Determine the (x, y) coordinate at the center of the cell enclosing the given text.  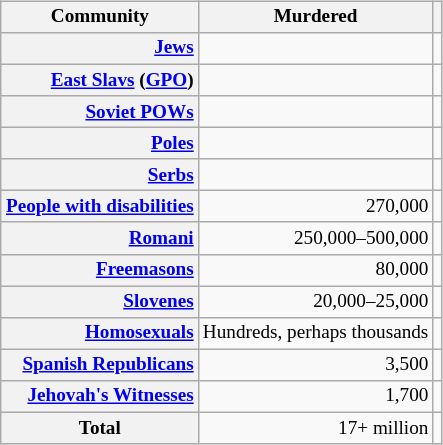
1,700 (316, 397)
East Slavs (GPO) (100, 80)
Poles (100, 144)
Slovenes (100, 302)
Community (100, 17)
Hundreds, perhaps thousands (316, 333)
Soviet POWs (100, 112)
Murdered (316, 17)
17+ million (316, 428)
Spanish Republicans (100, 365)
Jehovah's Witnesses (100, 397)
Serbs (100, 175)
Jews (100, 49)
80,000 (316, 270)
3,500 (316, 365)
250,000–500,000 (316, 238)
20,000–25,000 (316, 302)
Freemasons (100, 270)
Homosexuals (100, 333)
Total (100, 428)
People with disabilities (100, 207)
Romani (100, 238)
270,000 (316, 207)
